Extract the [x, y] coordinate from the center of the cell holding the provided text.  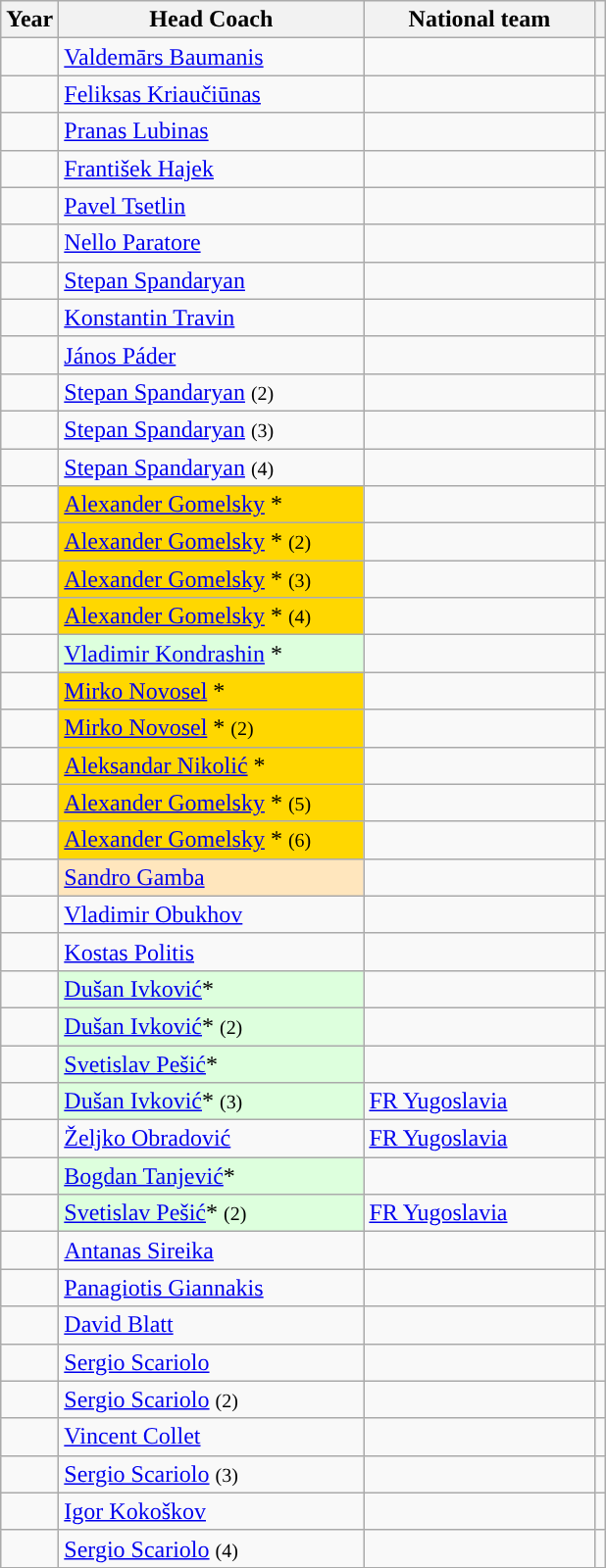
Stepan Spandaryan (3) [212, 429]
Sandro Gamba [212, 877]
Head Coach [212, 20]
Nello Paratore [212, 243]
Mirko Novosel * [212, 691]
Igor Kokoškov [212, 1511]
Vladimir Kondrashin * [212, 654]
Dušan Ivković* (2) [212, 1026]
Stepan Spandaryan (4) [212, 467]
Vincent Collet [212, 1437]
Alexander Gomelsky * (3) [212, 579]
Stepan Spandaryan (2) [212, 392]
Sergio Scariolo (3) [212, 1474]
Sergio Scariolo (2) [212, 1399]
Svetislav Pešić* (2) [212, 1213]
Dušan Ivković* (3) [212, 1102]
David Blatt [212, 1325]
János Páder [212, 355]
Bogdan Tanjević* [212, 1176]
Alexander Gomelsky * (5) [212, 803]
Konstantin Travin [212, 318]
Stepan Spandaryan [212, 280]
Kostas Politis [212, 952]
National team [480, 20]
Alexander Gomelsky * (2) [212, 542]
Alexander Gomelsky * (6) [212, 840]
Panagiotis Giannakis [212, 1288]
Feliksas Kriaučiūnas [212, 94]
Sergio Scariolo [212, 1362]
Valdemārs Baumanis [212, 57]
Sergio Scariolo (4) [212, 1548]
Željko Obradović [212, 1139]
Svetislav Pešić* [212, 1063]
Antanas Sireika [212, 1250]
Pranas Lubinas [212, 131]
Alexander Gomelsky * (4) [212, 616]
Aleksandar Nikolić * [212, 765]
Year [29, 20]
Dušan Ivković* [212, 989]
Alexander Gomelsky * [212, 505]
Vladimir Obukhov [212, 914]
Mirko Novosel * (2) [212, 728]
František Hajek [212, 169]
Pavel Tsetlin [212, 206]
